Pinpoint the cell where the given text exists, returning its (x, y) midpoint coordinate. 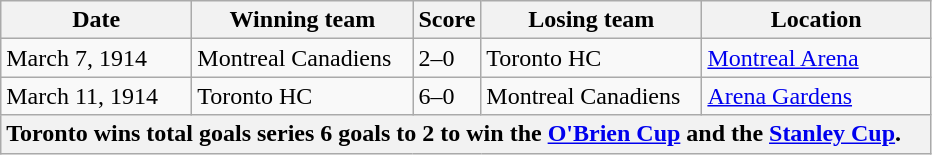
Arena Gardens (816, 96)
Location (816, 20)
Montreal Arena (816, 58)
Winning team (302, 20)
March 11, 1914 (96, 96)
6–0 (447, 96)
Score (447, 20)
Losing team (592, 20)
Date (96, 20)
Toronto wins total goals series 6 goals to 2 to win the O'Brien Cup and the Stanley Cup. (466, 134)
2–0 (447, 58)
March 7, 1914 (96, 58)
